Locate the cell with the specified text and output its (X, Y) center coordinate. 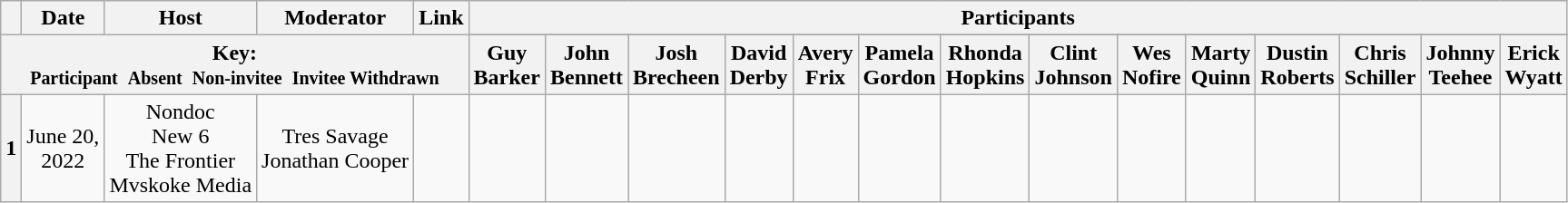
ErickWyatt (1533, 65)
Host (181, 18)
JoshBrecheen (677, 65)
WesNofire (1151, 65)
June 20,2022 (64, 149)
AveryFrix (825, 65)
Key: Participant Absent Non-invitee Invitee Withdrawn (234, 65)
MartyQuinn (1220, 65)
ClintJohnson (1073, 65)
PamelaGordon (899, 65)
DavidDerby (759, 65)
Moderator (336, 18)
ChrisSchiller (1380, 65)
Participants (1018, 18)
DustinRoberts (1297, 65)
Link (441, 18)
Tres SavageJonathan Cooper (336, 149)
JohnnyTeehee (1460, 65)
Date (64, 18)
RhondaHopkins (985, 65)
1 (11, 149)
JohnBennett (587, 65)
GuyBarker (507, 65)
NondocNew 6The FrontierMvskoke Media (181, 149)
